Return (X, Y) of the center of cell containing provided text 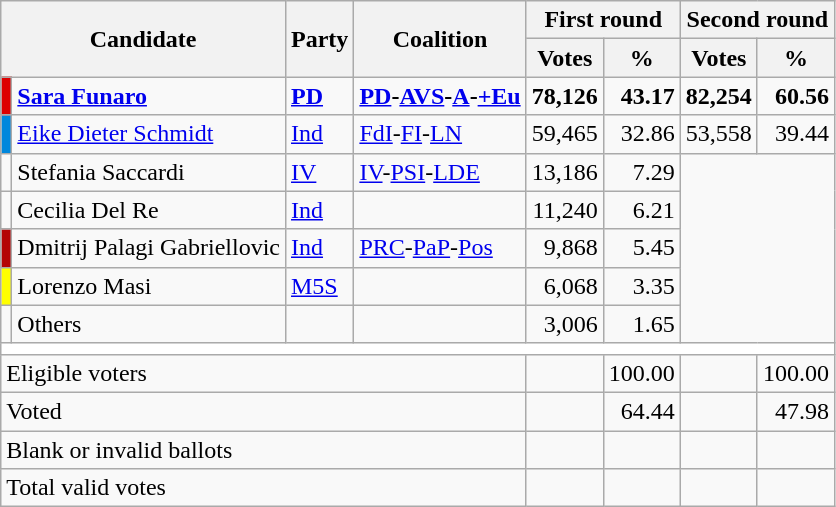
53,558 (718, 134)
Candidate (144, 39)
PD-AVS-A-+Eu (440, 96)
PRC-PaP-Pos (440, 248)
78,126 (564, 96)
Others (149, 324)
3.35 (642, 286)
Lorenzo Masi (149, 286)
11,240 (564, 210)
First round (603, 20)
Cecilia Del Re (149, 210)
6.21 (642, 210)
13,186 (564, 172)
6,068 (564, 286)
PD (319, 96)
43.17 (642, 96)
Coalition (440, 39)
IV (319, 172)
M5S (319, 286)
Second round (757, 20)
1.65 (642, 324)
59,465 (564, 134)
47.98 (796, 411)
5.45 (642, 248)
Voted (264, 411)
3,006 (564, 324)
9,868 (564, 248)
60.56 (796, 96)
Dmitrij Palagi Gabriellovic (149, 248)
39.44 (796, 134)
Eligible voters (264, 373)
Sara Funaro (149, 96)
IV-PSI-LDE (440, 172)
Eike Dieter Schmidt (149, 134)
82,254 (718, 96)
Blank or invalid ballots (264, 449)
64.44 (642, 411)
FdI-FI-LN (440, 134)
Total valid votes (264, 488)
7.29 (642, 172)
Party (319, 39)
32.86 (642, 134)
Stefania Saccardi (149, 172)
